Locate the cell with the specified text and output its (X, Y) center coordinate. 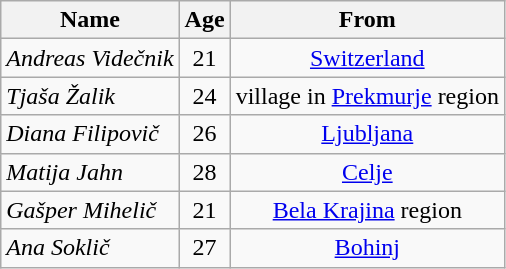
Matija Jahn (90, 172)
Gašper Mihelič (90, 210)
Bela Krajina region (367, 210)
26 (204, 134)
24 (204, 96)
27 (204, 248)
From (367, 20)
Bohinj (367, 248)
Andreas Videčnik (90, 58)
Diana Filipovič (90, 134)
Tjaša Žalik (90, 96)
Ana Soklič (90, 248)
Ljubljana (367, 134)
village in Prekmurje region (367, 96)
Celje (367, 172)
Age (204, 20)
Switzerland (367, 58)
28 (204, 172)
Name (90, 20)
